Pinpoint the cell where the given text exists, returning its (X, Y) midpoint coordinate. 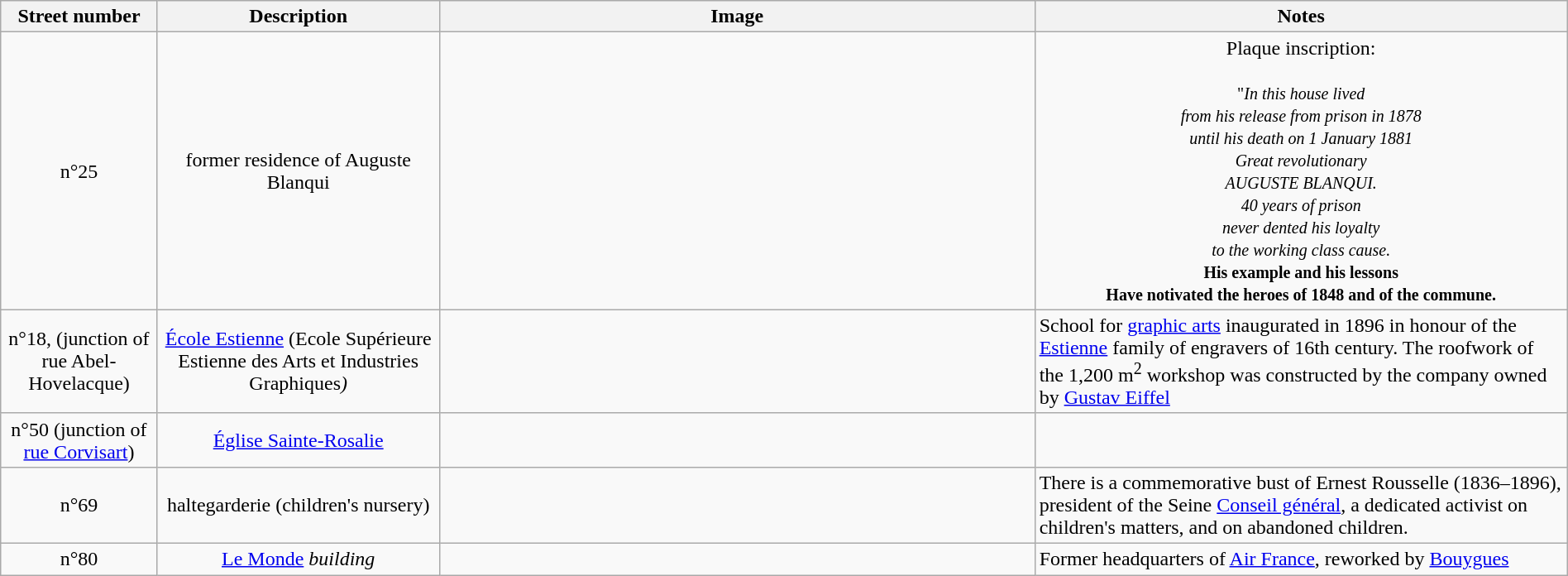
n°18, (junction of rue Abel-Hovelacque) (79, 362)
Notes (1301, 17)
Street number (79, 17)
haltegarderie (children's nursery) (298, 505)
Image (737, 17)
former residence of Auguste Blanqui (298, 170)
Église Sainte-Rosalie (298, 440)
Le Monde building (298, 559)
n°80 (79, 559)
n°50 (junction of rue Corvisart) (79, 440)
n°69 (79, 505)
École Estienne (Ecole Supérieure Estienne des Arts et Industries Graphiques) (298, 362)
Former headquarters of Air France, reworked by Bouygues (1301, 559)
Description (298, 17)
n°25 (79, 170)
